Output the (X, Y) coordinate of the center of the cell containing the given text.  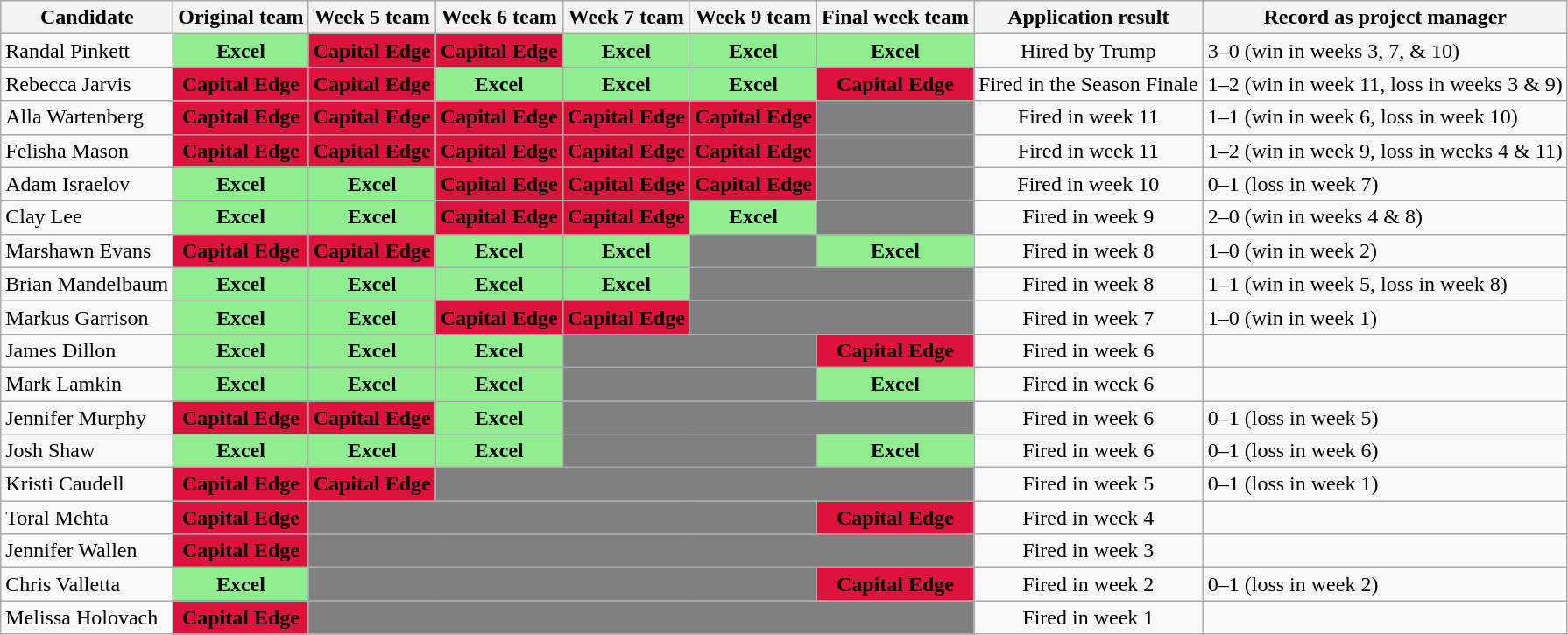
Mark Lamkin (88, 384)
3–0 (win in weeks 3, 7, & 10) (1385, 51)
Felisha Mason (88, 151)
1–1 (win in week 5, loss in week 8) (1385, 284)
Fired in week 9 (1089, 217)
0–1 (loss in week 7) (1385, 184)
Fired in week 10 (1089, 184)
Final week team (895, 18)
Week 7 team (625, 18)
Kristi Caudell (88, 484)
Fired in week 5 (1089, 484)
Week 5 team (371, 18)
1–1 (win in week 6, loss in week 10) (1385, 117)
Application result (1089, 18)
Fired in the Season Finale (1089, 84)
Josh Shaw (88, 451)
Original team (241, 18)
Fired in week 4 (1089, 518)
James Dillon (88, 350)
1–0 (win in week 2) (1385, 250)
Marshawn Evans (88, 250)
2–0 (win in weeks 4 & 8) (1385, 217)
1–2 (win in week 11, loss in weeks 3 & 9) (1385, 84)
Hired by Trump (1089, 51)
Jennifer Murphy (88, 418)
Week 9 team (753, 18)
0–1 (loss in week 1) (1385, 484)
0–1 (loss in week 2) (1385, 584)
Rebecca Jarvis (88, 84)
Record as project manager (1385, 18)
Fired in week 7 (1089, 317)
Candidate (88, 18)
0–1 (loss in week 5) (1385, 418)
Week 6 team (499, 18)
Fired in week 2 (1089, 584)
1–0 (win in week 1) (1385, 317)
Adam Israelov (88, 184)
Jennifer Wallen (88, 551)
Fired in week 1 (1089, 617)
Brian Mandelbaum (88, 284)
Melissa Holovach (88, 617)
Markus Garrison (88, 317)
Randal Pinkett (88, 51)
Fired in week 3 (1089, 551)
0–1 (loss in week 6) (1385, 451)
Chris Valletta (88, 584)
Alla Wartenberg (88, 117)
Clay Lee (88, 217)
Toral Mehta (88, 518)
1–2 (win in week 9, loss in weeks 4 & 11) (1385, 151)
